Return the (x, y) coordinate for the center point of the cell that contains the specified text.  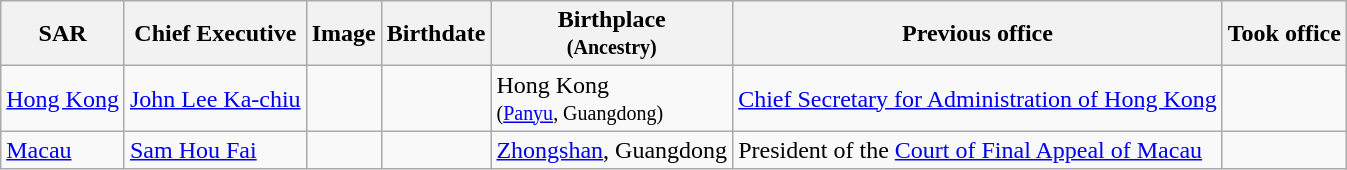
Hong Kong(Panyu, Guangdong) (612, 98)
Previous office (978, 34)
Birthdate (436, 34)
Image (344, 34)
Birthplace(Ancestry) (612, 34)
Took office (1284, 34)
Sam Hou Fai (215, 150)
Macau (63, 150)
SAR (63, 34)
Zhongshan, Guangdong (612, 150)
Chief Secretary for Administration of Hong Kong (978, 98)
Hong Kong (63, 98)
President of the Court of Final Appeal of Macau (978, 150)
Chief Executive (215, 34)
John Lee Ka-chiu (215, 98)
